Detect which cell encompasses the target text, then output its [x, y] center coordinate. 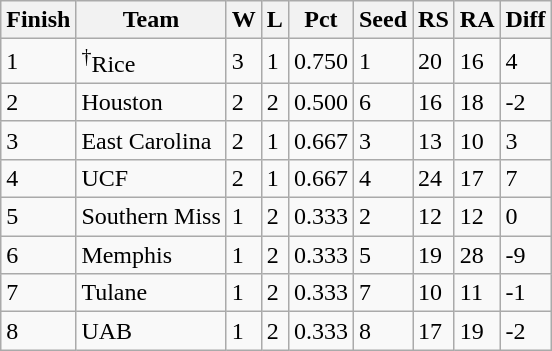
Southern Miss [151, 217]
0.500 [320, 102]
East Carolina [151, 140]
RA [477, 20]
Pct [320, 20]
24 [434, 178]
-1 [526, 293]
L [274, 20]
W [244, 20]
0 [526, 217]
UAB [151, 331]
Houston [151, 102]
-9 [526, 255]
18 [477, 102]
Diff [526, 20]
0.750 [320, 62]
Memphis [151, 255]
13 [434, 140]
28 [477, 255]
RS [434, 20]
Tulane [151, 293]
Finish [38, 20]
Team [151, 20]
11 [477, 293]
20 [434, 62]
†Rice [151, 62]
UCF [151, 178]
Seed [382, 20]
